Output the [x, y] coordinate of the center of the cell containing the given text.  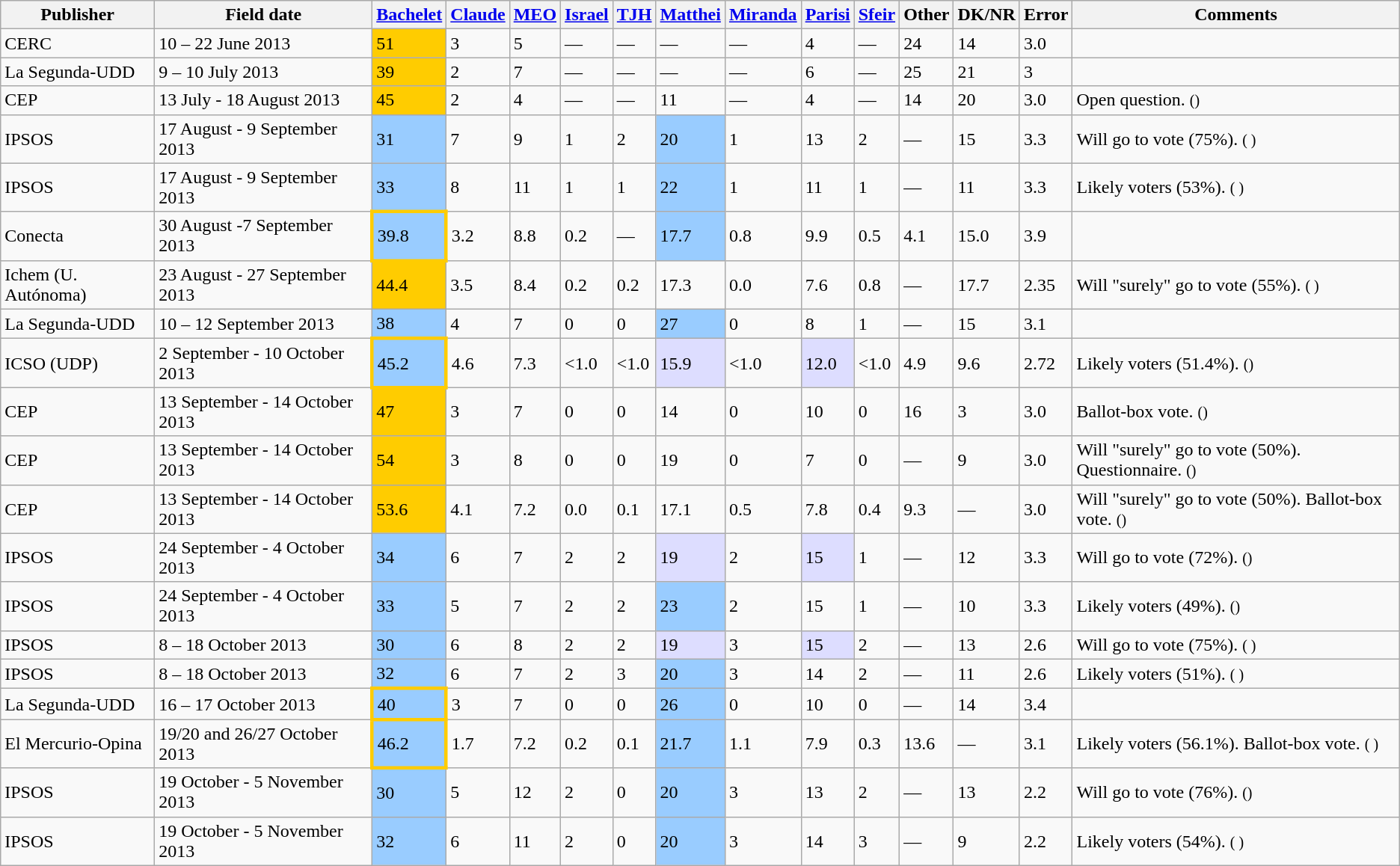
MEO [535, 15]
39 [410, 72]
CERC [78, 43]
Open question. () [1235, 100]
19/20 and 26/27 October 2013 [263, 743]
Will go to vote (72%). () [1235, 558]
4.9 [927, 363]
17.1 [690, 509]
Field date [263, 15]
Likely voters (54%). ( ) [1235, 841]
21 [986, 72]
38 [410, 324]
25 [927, 72]
15.0 [986, 236]
27 [690, 324]
53.6 [410, 509]
Sfeir [876, 15]
21.7 [690, 743]
2 September - 10 October 2013 [263, 363]
Likely voters (56.1%). Ballot-box vote. ( ) [1235, 743]
Parisi [827, 15]
1.1 [763, 743]
7.9 [827, 743]
1.7 [478, 743]
30 August -7 September 2013 [263, 236]
Will "surely" go to vote (55%). ( ) [1235, 284]
7.3 [535, 363]
Conecta [78, 236]
44.4 [410, 284]
22 [690, 187]
9 – 10 July 2013 [263, 72]
12.0 [827, 363]
10 – 22 June 2013 [263, 43]
Bachelet [410, 15]
47 [410, 411]
8.8 [535, 236]
23 [690, 606]
10 – 12 September 2013 [263, 324]
El Mercurio-Opina [78, 743]
4.6 [478, 363]
Claude [478, 15]
Likely voters (51.4%). () [1235, 363]
9.9 [827, 236]
7.6 [827, 284]
Will go to vote (76%). () [1235, 793]
ICSO (UDP) [78, 363]
Miranda [763, 15]
8.4 [535, 284]
13.6 [927, 743]
0.3 [876, 743]
Ballot-box vote. () [1235, 411]
Error [1046, 15]
3.4 [1046, 704]
TJH [634, 15]
16 [927, 411]
34 [410, 558]
23 August - 27 September 2013 [263, 284]
DK/NR [986, 15]
46.2 [410, 743]
Ichem (U. Autónoma) [78, 284]
16 – 17 October 2013 [263, 704]
7.8 [827, 509]
9.6 [986, 363]
0.4 [876, 509]
51 [410, 43]
Likely voters (49%). () [1235, 606]
3.9 [1046, 236]
45.2 [410, 363]
39.8 [410, 236]
40 [410, 704]
Matthei [690, 15]
54 [410, 461]
45 [410, 100]
Comments [1235, 15]
Likely voters (51%). ( ) [1235, 674]
3.2 [478, 236]
15.9 [690, 363]
Other [927, 15]
Likely voters (53%). ( ) [1235, 187]
9.3 [927, 509]
Will "surely" go to vote (50%). Questionnaire. () [1235, 461]
3.5 [478, 284]
13 July - 18 August 2013 [263, 100]
2.35 [1046, 284]
Will "surely" go to vote (50%). Ballot-box vote. () [1235, 509]
24 [927, 43]
Israel [587, 15]
2.72 [1046, 363]
31 [410, 139]
Publisher [78, 15]
17.3 [690, 284]
26 [690, 704]
